Identify which cell holds the provided text, then report its [x, y] central coordinate. 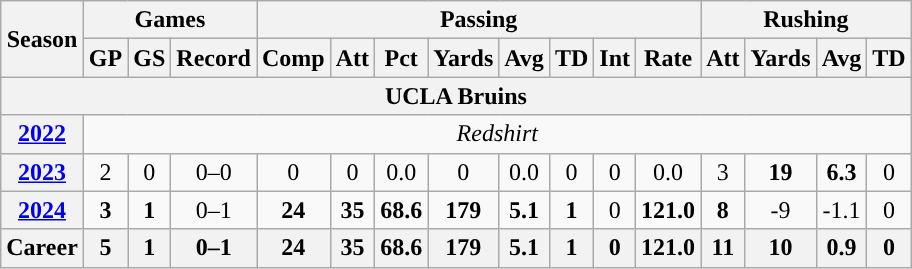
0–0 [214, 172]
6.3 [842, 172]
2023 [42, 172]
Pct [402, 58]
Rushing [806, 20]
2022 [42, 134]
GS [150, 58]
8 [723, 210]
2024 [42, 210]
5 [105, 248]
-1.1 [842, 210]
10 [780, 248]
Career [42, 248]
Int [615, 58]
Record [214, 58]
Redshirt [497, 134]
GP [105, 58]
Passing [478, 20]
Rate [668, 58]
UCLA Bruins [456, 96]
Comp [293, 58]
11 [723, 248]
Games [170, 20]
19 [780, 172]
2 [105, 172]
-9 [780, 210]
Season [42, 39]
0.9 [842, 248]
